Capture the cell that displays the provided text and extract its [X, Y] central coordinate. 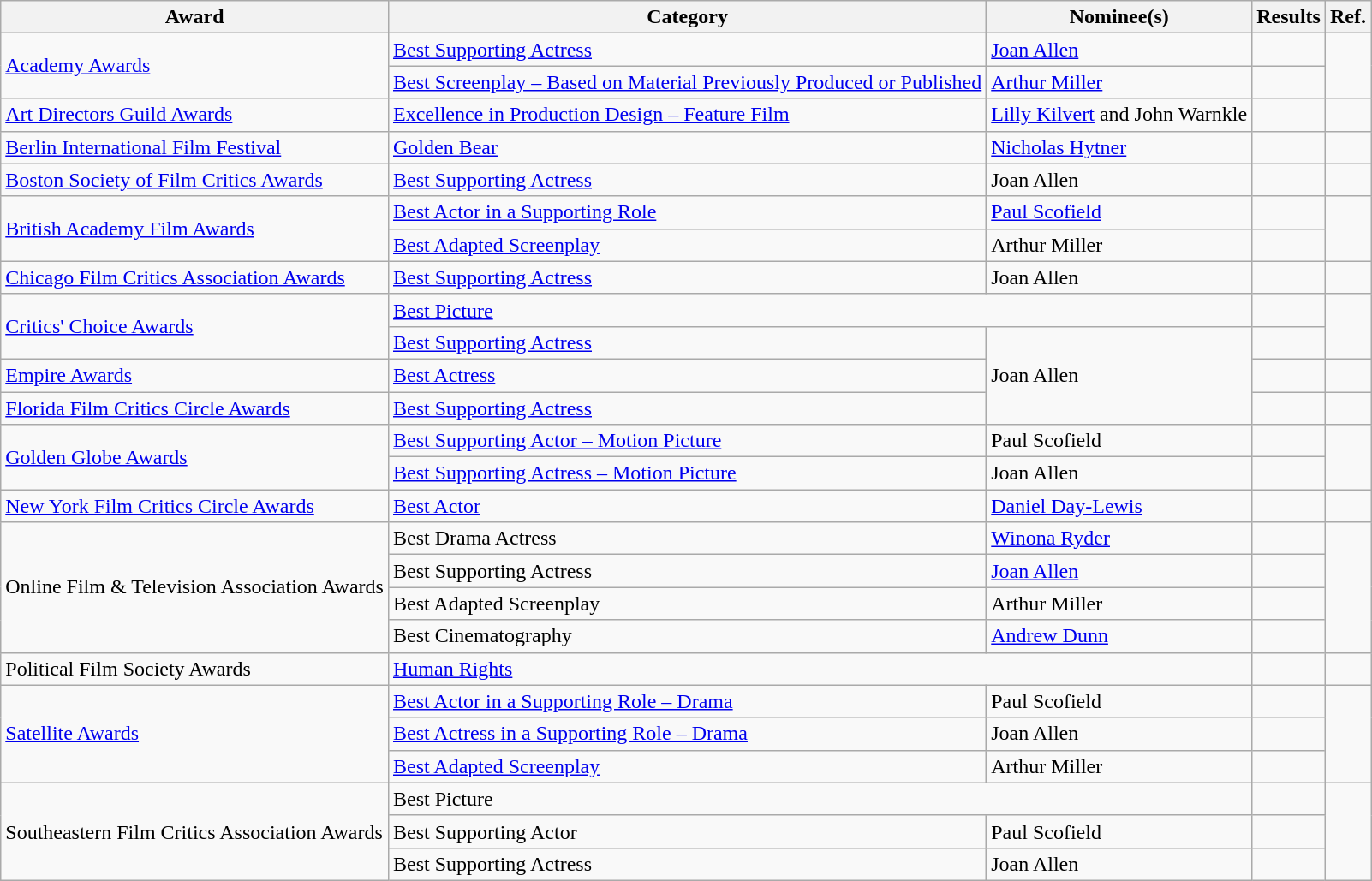
Best Screenplay – Based on Material Previously Produced or Published [687, 82]
Best Supporting Actor [687, 831]
Best Drama Actress [687, 539]
Critics' Choice Awards [195, 326]
Chicago Film Critics Association Awards [195, 277]
Online Film & Television Association Awards [195, 587]
Ref. [1348, 17]
Art Directors Guild Awards [195, 115]
New York Film Critics Circle Awards [195, 506]
Boston Society of Film Critics Awards [195, 180]
Best Actress [687, 375]
Best Supporting Actor – Motion Picture [687, 441]
Best Actor in a Supporting Role – Drama [687, 701]
Southeastern Film Critics Association Awards [195, 831]
Empire Awards [195, 375]
Excellence in Production Design – Feature Film [687, 115]
Nicholas Hytner [1119, 147]
Berlin International Film Festival [195, 147]
Human Rights [820, 669]
Political Film Society Awards [195, 669]
Category [687, 17]
British Academy Film Awards [195, 229]
Best Cinematography [687, 636]
Best Actor [687, 506]
Andrew Dunn [1119, 636]
Results [1289, 17]
Best Supporting Actress – Motion Picture [687, 473]
Winona Ryder [1119, 539]
Daniel Day-Lewis [1119, 506]
Golden Globe Awards [195, 457]
Academy Awards [195, 66]
Florida Film Critics Circle Awards [195, 408]
Award [195, 17]
Satellite Awards [195, 734]
Best Actor in a Supporting Role [687, 212]
Nominee(s) [1119, 17]
Lilly Kilvert and John Warnkle [1119, 115]
Best Actress in a Supporting Role – Drama [687, 734]
Golden Bear [687, 147]
